Scan for the cell matching the given text and deliver its (x, y) coordinate at center. 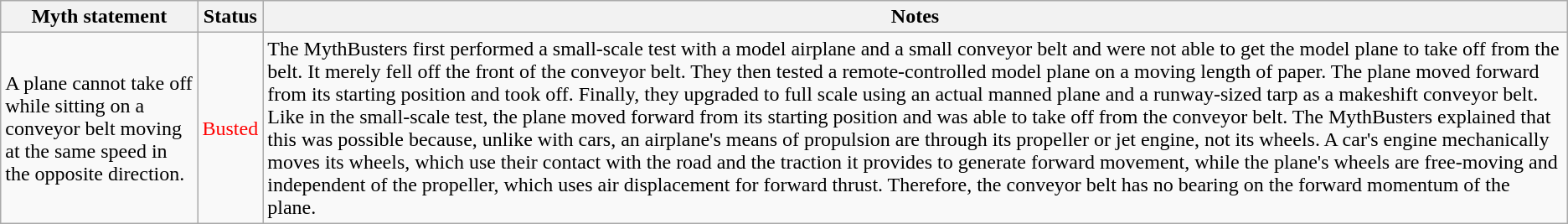
Busted (230, 128)
Myth statement (99, 17)
Status (230, 17)
A plane cannot take off while sitting on a conveyor belt moving at the same speed in the opposite direction. (99, 128)
Notes (916, 17)
